Provide the [x, y] coordinate of the cell's center where the given text is located.  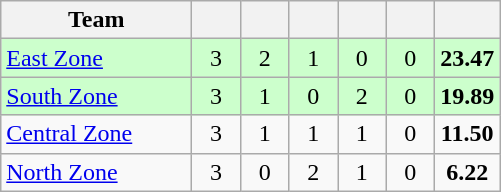
11.50 [468, 134]
South Zone [96, 96]
East Zone [96, 58]
19.89 [468, 96]
North Zone [96, 172]
23.47 [468, 58]
Team [96, 20]
Central Zone [96, 134]
6.22 [468, 172]
